Capture the cell that displays the provided text and extract its [x, y] central coordinate. 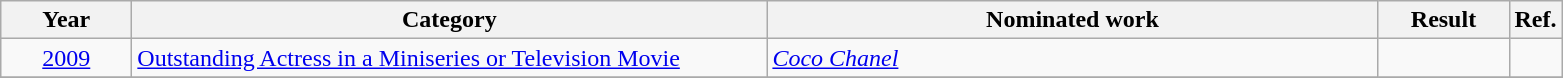
Nominated work [1072, 20]
Outstanding Actress in a Miniseries or Television Movie [450, 58]
Ref. [1536, 20]
Coco Chanel [1072, 58]
2009 [66, 58]
Category [450, 20]
Result [1444, 20]
Year [66, 20]
